Return [X, Y] of the center of cell containing provided text 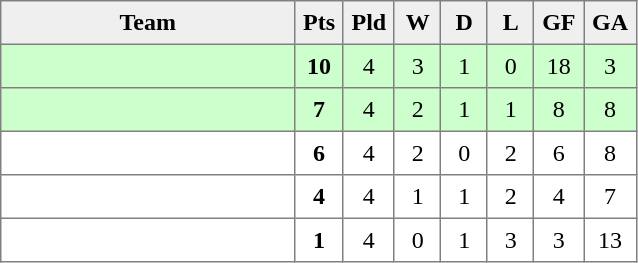
Pld [368, 23]
D [464, 23]
13 [610, 240]
Pts [319, 23]
L [510, 23]
Team [148, 23]
18 [559, 66]
10 [319, 66]
W [417, 23]
GF [559, 23]
GA [610, 23]
